Pinpoint the cell where the given text exists, returning its (x, y) midpoint coordinate. 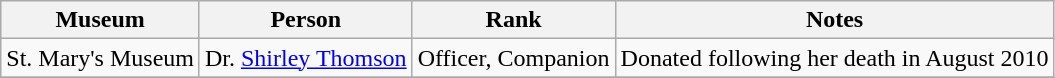
Rank (514, 20)
Dr. Shirley Thomson (306, 58)
St. Mary's Museum (100, 58)
Notes (834, 20)
Person (306, 20)
Museum (100, 20)
Donated following her death in August 2010 (834, 58)
Officer, Companion (514, 58)
